Output the (x, y) coordinate of the center of the cell containing the given text.  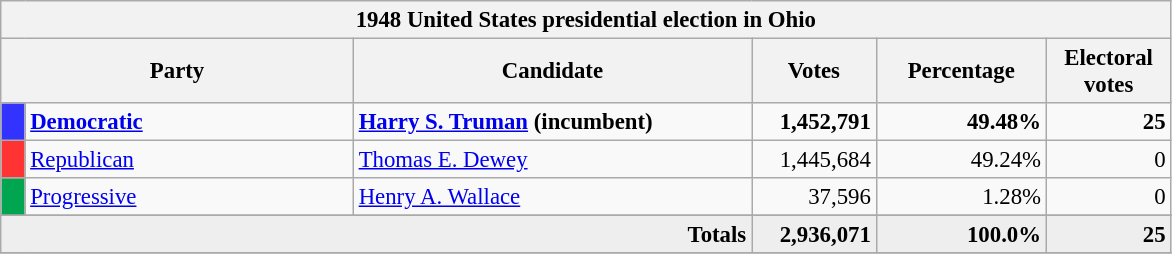
Electoral votes (1108, 72)
Henry A. Wallace (552, 197)
Candidate (552, 72)
Percentage (961, 72)
Progressive (189, 197)
1,445,684 (814, 160)
Votes (814, 72)
1948 United States presidential election in Ohio (586, 20)
1,452,791 (814, 122)
49.48% (961, 122)
Totals (376, 235)
37,596 (814, 197)
Party (178, 72)
Thomas E. Dewey (552, 160)
100.0% (961, 235)
2,936,071 (814, 235)
1.28% (961, 197)
Harry S. Truman (incumbent) (552, 122)
49.24% (961, 160)
Republican (189, 160)
Democratic (189, 122)
